Pinpoint the cell where the given text exists, returning its (x, y) midpoint coordinate. 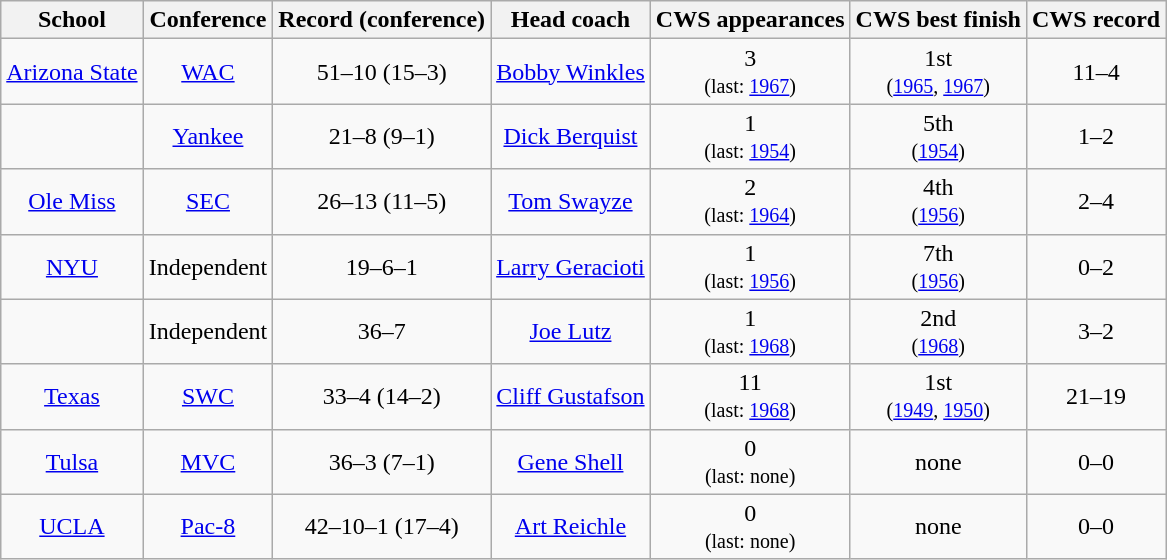
MVC (208, 462)
Tulsa (72, 462)
Joe Lutz (571, 332)
Head coach (571, 20)
11(last: 1968) (750, 396)
Larry Geracioti (571, 266)
1st(1965, 1967) (938, 72)
1(last: 1956) (750, 266)
4th(1956) (938, 202)
1–2 (1096, 136)
Cliff Gustafson (571, 396)
Ole Miss (72, 202)
7th(1956) (938, 266)
Conference (208, 20)
CWS record (1096, 20)
0–2 (1096, 266)
Gene Shell (571, 462)
School (72, 20)
5th(1954) (938, 136)
NYU (72, 266)
51–10 (15–3) (382, 72)
3(last: 1967) (750, 72)
Tom Swayze (571, 202)
21–8 (9–1) (382, 136)
Pac-8 (208, 526)
CWS appearances (750, 20)
WAC (208, 72)
Record (conference) (382, 20)
3–2 (1096, 332)
UCLA (72, 526)
21–19 (1096, 396)
2nd(1968) (938, 332)
Yankee (208, 136)
1(last: 1968) (750, 332)
Bobby Winkles (571, 72)
1(last: 1954) (750, 136)
26–13 (11–5) (382, 202)
CWS best finish (938, 20)
36–3 (7–1) (382, 462)
19–6–1 (382, 266)
1st(1949, 1950) (938, 396)
11–4 (1096, 72)
SWC (208, 396)
Texas (72, 396)
33–4 (14–2) (382, 396)
2–4 (1096, 202)
36–7 (382, 332)
2(last: 1964) (750, 202)
Arizona State (72, 72)
Art Reichle (571, 526)
SEC (208, 202)
42–10–1 (17–4) (382, 526)
Dick Berquist (571, 136)
